Extract the (X, Y) coordinate from the center of the cell holding the provided text.  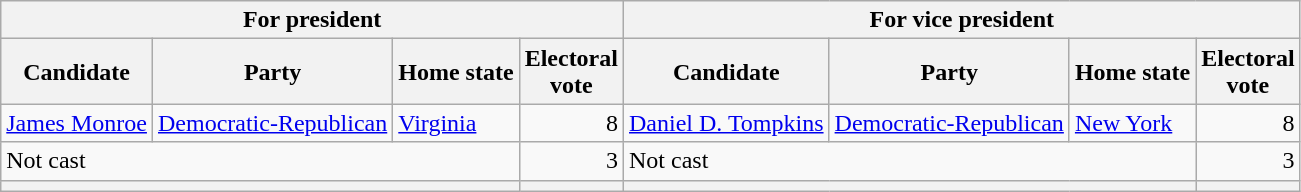
New York (1132, 123)
Daniel D. Tompkins (726, 123)
For president (312, 20)
James Monroe (77, 123)
Virginia (456, 123)
For vice president (962, 20)
